For the text-containing cell, return its midpoint in [X, Y] coordinate format. 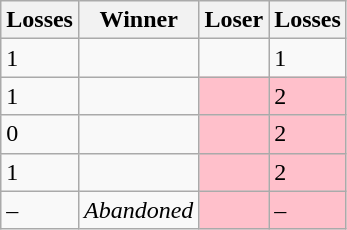
Loser [234, 20]
Abandoned [138, 210]
Winner [138, 20]
0 [40, 134]
